Capture the cell that displays the provided text and extract its (X, Y) central coordinate. 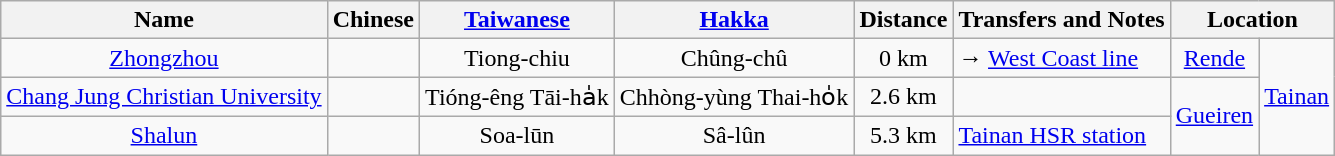
Tainan (1297, 97)
Location (1252, 20)
5.3 km (904, 135)
Shalun (164, 135)
Soa-lūn (518, 135)
Chûng-chû (734, 58)
Tiong-chiu (518, 58)
Hakka (734, 20)
Transfers and Notes (1062, 20)
Taiwanese (518, 20)
Distance (904, 20)
Sâ-lûn (734, 135)
0 km (904, 58)
Tainan HSR station (1062, 135)
2.6 km (904, 97)
Chang Jung Christian University (164, 97)
→ West Coast line (1062, 58)
Chhòng-yùng Thai-ho̍k (734, 97)
Tióng-êng Tāi-ha̍k (518, 97)
Name (164, 20)
Gueiren (1214, 116)
Rende (1214, 58)
Zhongzhou (164, 58)
Chinese (373, 20)
